Search for the cell housing the specified text and yield its [x, y] center coordinate. 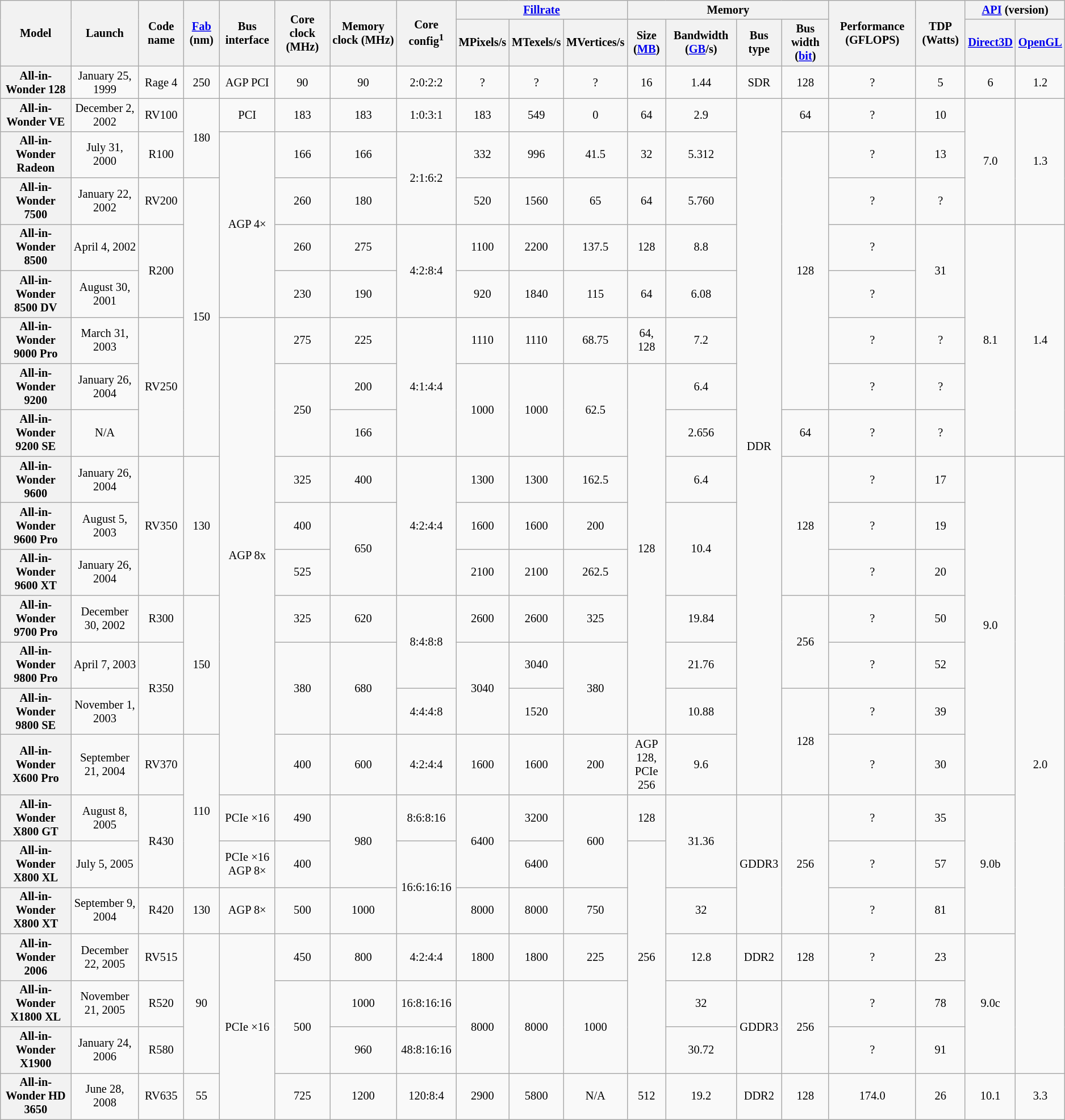
RV250 [161, 386]
35 [941, 818]
Memory clock (MHz) [364, 33]
725 [302, 1096]
July 31, 2000 [105, 155]
1.4 [1041, 340]
10.88 [701, 711]
174.0 [872, 1096]
All-in-Wonder 9000 Pro [36, 340]
2:1:6:2 [426, 177]
5.760 [701, 201]
8.1 [991, 340]
All-in-Wonder 9600 [36, 480]
R300 [161, 619]
110 [201, 810]
PCI [247, 115]
Core config1 [426, 33]
January 24, 2006 [105, 1050]
9.0 [991, 626]
AGP PCI [247, 82]
16 [646, 82]
AGP 4× [247, 224]
Core clock (MHz) [302, 33]
RV100 [161, 115]
December 30, 2002 [105, 619]
960 [364, 1050]
All-in-Wonder 9200 [36, 386]
MPixels/s [483, 43]
MTexels/s [536, 43]
52 [941, 665]
January 22, 2002 [105, 201]
62.5 [595, 409]
AGP 8x [247, 556]
12.8 [701, 957]
10 [941, 115]
13 [941, 155]
PCIe ×16AGP 8× [247, 864]
R520 [161, 1004]
All-in-Wonder X1900 [36, 1050]
Model [36, 33]
2900 [483, 1096]
16:8:16:16 [426, 1004]
API (version) [1014, 10]
48:8:16:16 [426, 1050]
262.5 [595, 572]
All-in-Wonder 128 [36, 82]
SDR [759, 82]
R430 [161, 841]
19 [941, 526]
1100 [483, 247]
All-in-Wonder 8500 [36, 247]
Memory [728, 10]
39 [941, 711]
All-in-Wonder X800 XL [36, 864]
1200 [364, 1096]
All-in-Wonder 9600 Pro [36, 526]
6.08 [701, 294]
R420 [161, 910]
17 [941, 480]
980 [364, 841]
137.5 [595, 247]
Bus width (bit) [805, 43]
December 22, 2005 [105, 957]
Code name [161, 33]
19.2 [701, 1096]
7.0 [991, 161]
June 28, 2008 [105, 1096]
Bandwidth (GB/s) [701, 43]
November 21, 2005 [105, 1004]
2.656 [701, 433]
520 [483, 201]
RV200 [161, 201]
64, 128 [646, 340]
April 7, 2003 [105, 665]
All-in-Wonder 9600 XT [36, 572]
332 [483, 155]
AGP 8× [247, 910]
20 [941, 572]
19.84 [701, 619]
190 [364, 294]
R200 [161, 270]
OpenGL [1041, 43]
31 [941, 270]
5.312 [701, 155]
All-in-Wonder VE [36, 115]
August 8, 2005 [105, 818]
10.4 [701, 549]
162.5 [595, 480]
DDR [759, 447]
620 [364, 619]
512 [646, 1096]
March 31, 2003 [105, 340]
450 [302, 957]
26 [941, 1096]
1.3 [1041, 161]
4:2:8:4 [426, 270]
1840 [536, 294]
16:6:16:16 [426, 888]
996 [536, 155]
Fillrate [542, 10]
1:0:3:1 [426, 115]
R100 [161, 155]
8.8 [701, 247]
490 [302, 818]
10.1 [991, 1096]
55 [201, 1096]
Size (MB) [646, 43]
750 [595, 910]
All-in-Wonder Radeon [36, 155]
Bus interface [247, 33]
September 9, 2004 [105, 910]
TDP (Watts) [941, 33]
920 [483, 294]
50 [941, 619]
Fab (nm) [201, 33]
23 [941, 957]
8:4:8:8 [426, 642]
1.2 [1041, 82]
65 [595, 201]
4:4:4:8 [426, 711]
2200 [536, 247]
RV635 [161, 1096]
August 30, 2001 [105, 294]
Rage 4 [161, 82]
All-in-Wonder X800 XT [36, 910]
91 [941, 1050]
525 [302, 572]
All-in-Wonder 9700 Pro [36, 619]
57 [941, 864]
1.44 [701, 82]
8:6:8:16 [426, 818]
2.0 [1041, 765]
MVertices/s [595, 43]
3.3 [1041, 1096]
2:0:2:2 [426, 82]
All-in-Wonder HD 3650 [36, 1096]
41.5 [595, 155]
120:8:4 [426, 1096]
1520 [536, 711]
Launch [105, 33]
November 1, 2003 [105, 711]
All-in-Wonder 9800 SE [36, 711]
All-in-Wonder X1800 XL [36, 1004]
4:1:4:4 [426, 386]
650 [364, 549]
RV515 [161, 957]
All-in-Wonder X800 GT [36, 818]
All-in-Wonder 2006 [36, 957]
August 5, 2003 [105, 526]
30.72 [701, 1050]
68.75 [595, 340]
0 [595, 115]
21.76 [701, 665]
RV350 [161, 526]
9.0c [991, 1004]
6 [991, 82]
5800 [536, 1096]
549 [536, 115]
September 21, 2004 [105, 764]
Bus type [759, 43]
3200 [536, 818]
78 [941, 1004]
December 2, 2002 [105, 115]
R580 [161, 1050]
800 [364, 957]
9.6 [701, 764]
April 4, 2002 [105, 247]
5 [941, 82]
R350 [161, 688]
All-in-Wonder 9800 Pro [36, 665]
All-in-Wonder X600 Pro [36, 764]
RV370 [161, 764]
AGP 128,PCIe 256 [646, 764]
2.9 [701, 115]
All-in-Wonder 9200 SE [36, 433]
July 5, 2005 [105, 864]
230 [302, 294]
All-in-Wonder 7500 [36, 201]
115 [595, 294]
680 [364, 688]
Direct3D [991, 43]
9.0b [991, 864]
30 [941, 764]
7.2 [701, 340]
January 25, 1999 [105, 82]
All-in-Wonder 8500 DV [36, 294]
81 [941, 910]
Performance (GFLOPS) [872, 33]
1560 [536, 201]
31.36 [701, 841]
